Find where the given text appears and provide that cell's center as (x, y) coordinate. 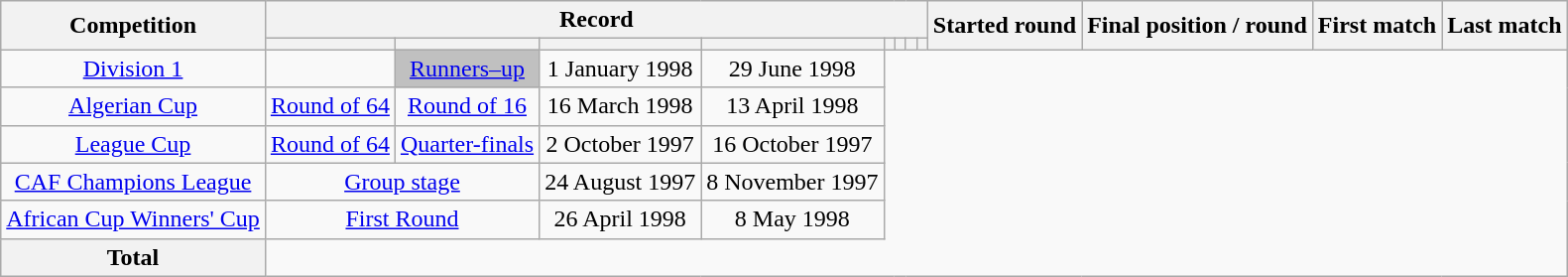
29 June 1998 (792, 69)
Total (133, 257)
16 October 1997 (792, 144)
Round of 16 (466, 106)
8 May 1998 (792, 219)
Quarter-finals (466, 144)
First match (1377, 26)
26 April 1998 (621, 219)
African Cup Winners' Cup (133, 219)
1 January 1998 (621, 69)
Started round (1004, 26)
League Cup (133, 144)
8 November 1997 (792, 182)
24 August 1997 (621, 182)
16 March 1998 (621, 106)
Record (596, 20)
Group stage (402, 182)
CAF Champions League (133, 182)
Last match (1505, 26)
Competition (133, 26)
2 October 1997 (621, 144)
First Round (402, 219)
Runners–up (466, 69)
Final position / round (1198, 26)
Algerian Cup (133, 106)
13 April 1998 (792, 106)
Division 1 (133, 69)
